Determine the [x, y] coordinate at the center of the cell enclosing the given text.  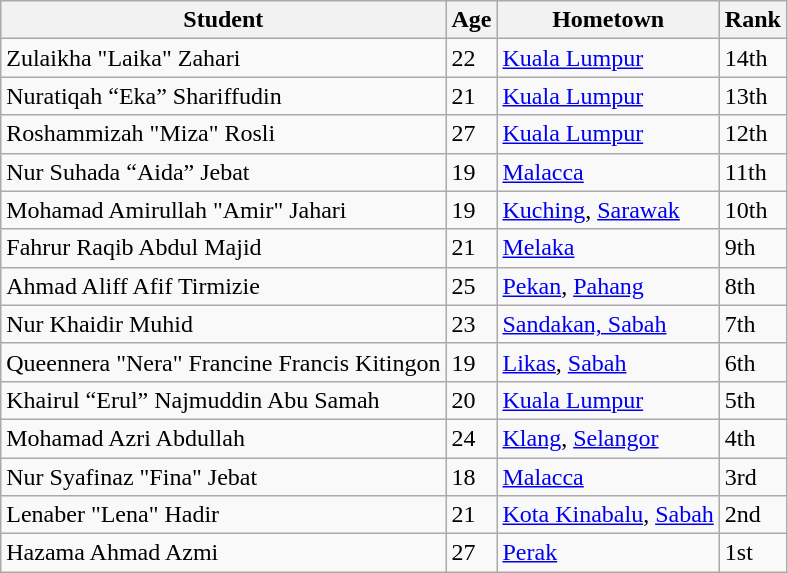
12th [752, 134]
Klang, Selangor [608, 438]
9th [752, 248]
Roshammizah "Miza" Rosli [224, 134]
Nur Syafinaz "Fina" Jebat [224, 477]
13th [752, 96]
25 [472, 286]
Zulaikha "Laika" Zahari [224, 58]
Kota Kinabalu, Sabah [608, 515]
Queennera "Nera" Francine Francis Kitingon [224, 362]
11th [752, 172]
Melaka [608, 248]
18 [472, 477]
24 [472, 438]
1st [752, 553]
Hazama Ahmad Azmi [224, 553]
2nd [752, 515]
Age [472, 20]
Nur Suhada “Aida” Jebat [224, 172]
Khairul “Erul” Najmuddin Abu Samah [224, 400]
6th [752, 362]
22 [472, 58]
10th [752, 210]
7th [752, 324]
14th [752, 58]
Perak [608, 553]
Rank [752, 20]
Mohamad Amirullah "Amir" Jahari [224, 210]
Kuching, Sarawak [608, 210]
Pekan, Pahang [608, 286]
Hometown [608, 20]
5th [752, 400]
Lenaber "Lena" Hadir [224, 515]
Fahrur Raqib Abdul Majid [224, 248]
20 [472, 400]
8th [752, 286]
Nur Khaidir Muhid [224, 324]
23 [472, 324]
Mohamad Azri Abdullah [224, 438]
Ahmad Aliff Afif Tirmizie [224, 286]
4th [752, 438]
Likas, Sabah [608, 362]
Sandakan, Sabah [608, 324]
Nuratiqah “Eka” Shariffudin [224, 96]
3rd [752, 477]
Student [224, 20]
